Extract the (X, Y) coordinate from the center of the cell holding the provided text.  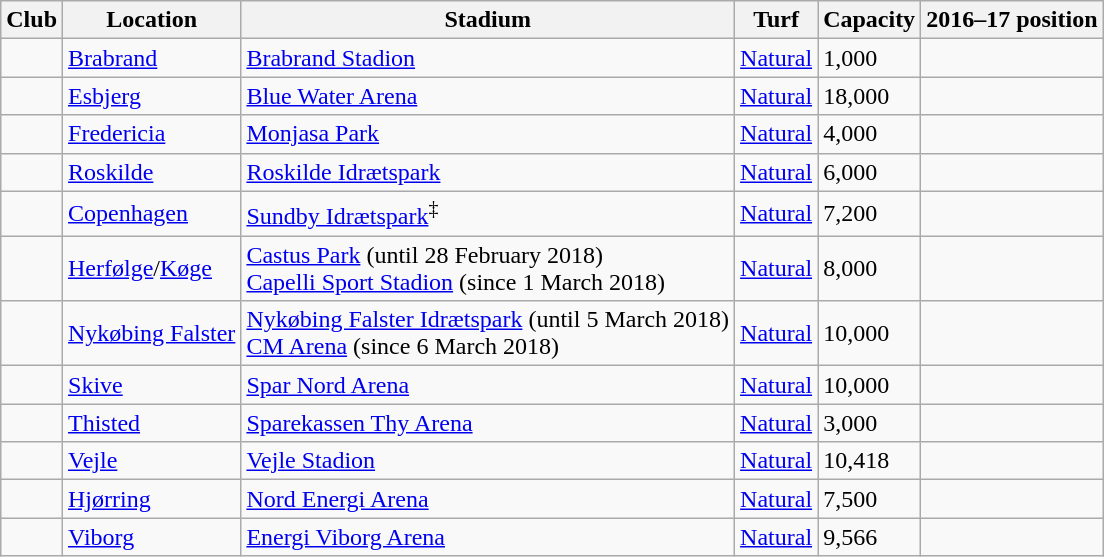
9,566 (870, 537)
Castus Park (until 28 February 2018)Capelli Sport Stadion (since 1 March 2018) (488, 268)
Roskilde Idrætspark (488, 172)
Herfølge/Køge (152, 268)
Thisted (152, 423)
6,000 (870, 172)
Viborg (152, 537)
18,000 (870, 96)
Nykøbing Falster (152, 334)
Vejle Stadion (488, 461)
Esbjerg (152, 96)
Roskilde (152, 172)
Skive (152, 385)
Copenhagen (152, 214)
Sundby Idrætspark‡ (488, 214)
Spar Nord Arena (488, 385)
Location (152, 20)
Brabrand (152, 58)
7,500 (870, 499)
1,000 (870, 58)
Brabrand Stadion (488, 58)
Blue Water Arena (488, 96)
Stadium (488, 20)
Hjørring (152, 499)
Monjasa Park (488, 134)
10,418 (870, 461)
2016–17 position (1012, 20)
Capacity (870, 20)
Nykøbing Falster Idrætspark (until 5 March 2018)CM Arena (since 6 March 2018) (488, 334)
Energi Viborg Arena (488, 537)
7,200 (870, 214)
8,000 (870, 268)
Turf (776, 20)
Nord Energi Arena (488, 499)
3,000 (870, 423)
4,000 (870, 134)
Fredericia (152, 134)
Vejle (152, 461)
Sparekassen Thy Arena (488, 423)
Club (32, 20)
